Output the [X, Y] coordinate of the center of the cell containing the given text.  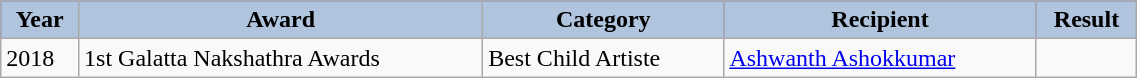
Year [40, 20]
Best Child Artiste [604, 58]
Category [604, 20]
Recipient [880, 20]
Ashwanth Ashokkumar [880, 58]
2018 [40, 58]
Result [1086, 20]
1st Galatta Nakshathra Awards [281, 58]
Award [281, 20]
